From the cell containing the given text, extract its center point as [X, Y] coordinate. 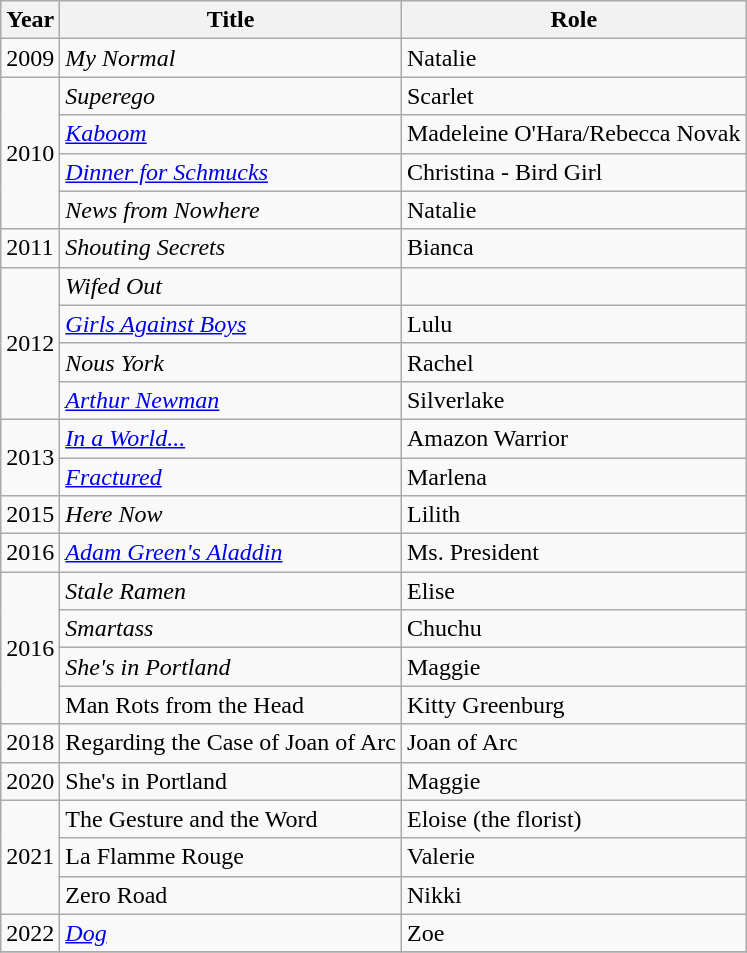
2011 [30, 248]
Adam Green's Aladdin [231, 553]
Girls Against Boys [231, 324]
Lulu [574, 324]
Christina - Bird Girl [574, 172]
Zoe [574, 933]
The Gesture and the Word [231, 819]
Marlena [574, 477]
Nous York [231, 362]
2013 [30, 457]
La Flamme Rouge [231, 857]
Rachel [574, 362]
Smartass [231, 629]
Dog [231, 933]
Silverlake [574, 400]
Elise [574, 591]
2022 [30, 933]
Lilith [574, 515]
Joan of Arc [574, 743]
Chuchu [574, 629]
Fractured [231, 477]
Nikki [574, 895]
Year [30, 20]
Kaboom [231, 134]
Valerie [574, 857]
Bianca [574, 248]
Scarlet [574, 96]
Arthur Newman [231, 400]
2010 [30, 153]
Here Now [231, 515]
2021 [30, 857]
Madeleine O'Hara/Rebecca Novak [574, 134]
Zero Road [231, 895]
Stale Ramen [231, 591]
Kitty Greenburg [574, 705]
Eloise (the florist) [574, 819]
Superego [231, 96]
Man Rots from the Head [231, 705]
Dinner for Schmucks [231, 172]
2009 [30, 58]
2012 [30, 343]
Role [574, 20]
Wifed Out [231, 286]
Shouting Secrets [231, 248]
Amazon Warrior [574, 438]
Title [231, 20]
2015 [30, 515]
In a World... [231, 438]
2018 [30, 743]
Ms. President [574, 553]
News from Nowhere [231, 210]
My Normal [231, 58]
2020 [30, 781]
Regarding the Case of Joan of Arc [231, 743]
